Provide the [X, Y] coordinate of the cell's center where the given text is located.  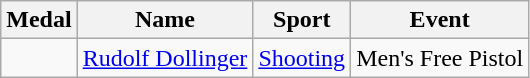
Medal [39, 20]
Men's Free Pistol [440, 58]
Name [165, 20]
Rudolf Dollinger [165, 58]
Sport [302, 20]
Shooting [302, 58]
Event [440, 20]
